Search for the cell housing the specified text and yield its (X, Y) center coordinate. 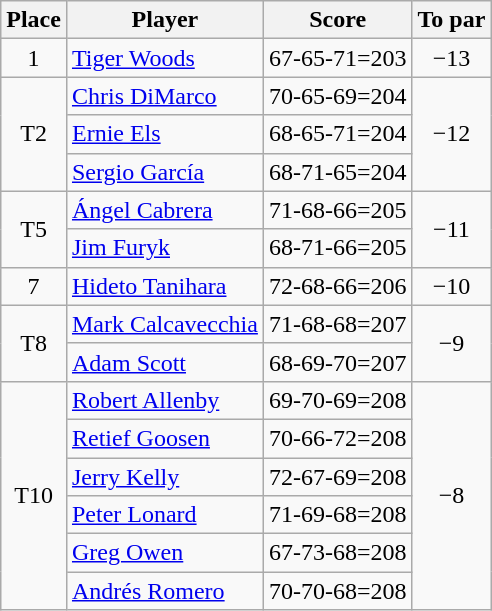
Chris DiMarco (164, 96)
Andrés Romero (164, 591)
T2 (34, 134)
68-71-65=204 (338, 172)
Jim Furyk (164, 248)
Robert Allenby (164, 400)
−13 (452, 58)
70-70-68=208 (338, 591)
To par (452, 20)
−11 (452, 229)
Mark Calcavecchia (164, 324)
Score (338, 20)
72-68-66=206 (338, 286)
68-65-71=204 (338, 134)
−9 (452, 343)
Peter Lonard (164, 515)
71-68-66=205 (338, 210)
T10 (34, 495)
69-70-69=208 (338, 400)
Greg Owen (164, 553)
72-67-69=208 (338, 477)
Jerry Kelly (164, 477)
Tiger Woods (164, 58)
71-68-68=207 (338, 324)
−10 (452, 286)
67-73-68=208 (338, 553)
−8 (452, 495)
68-69-70=207 (338, 362)
−12 (452, 134)
T8 (34, 343)
T5 (34, 229)
70-66-72=208 (338, 438)
Retief Goosen (164, 438)
68-71-66=205 (338, 248)
Player (164, 20)
Ángel Cabrera (164, 210)
1 (34, 58)
Adam Scott (164, 362)
7 (34, 286)
Sergio García (164, 172)
Place (34, 20)
Hideto Tanihara (164, 286)
67-65-71=203 (338, 58)
Ernie Els (164, 134)
70-65-69=204 (338, 96)
71-69-68=208 (338, 515)
